Find where the given text appears and provide that cell's center as [X, Y] coordinate. 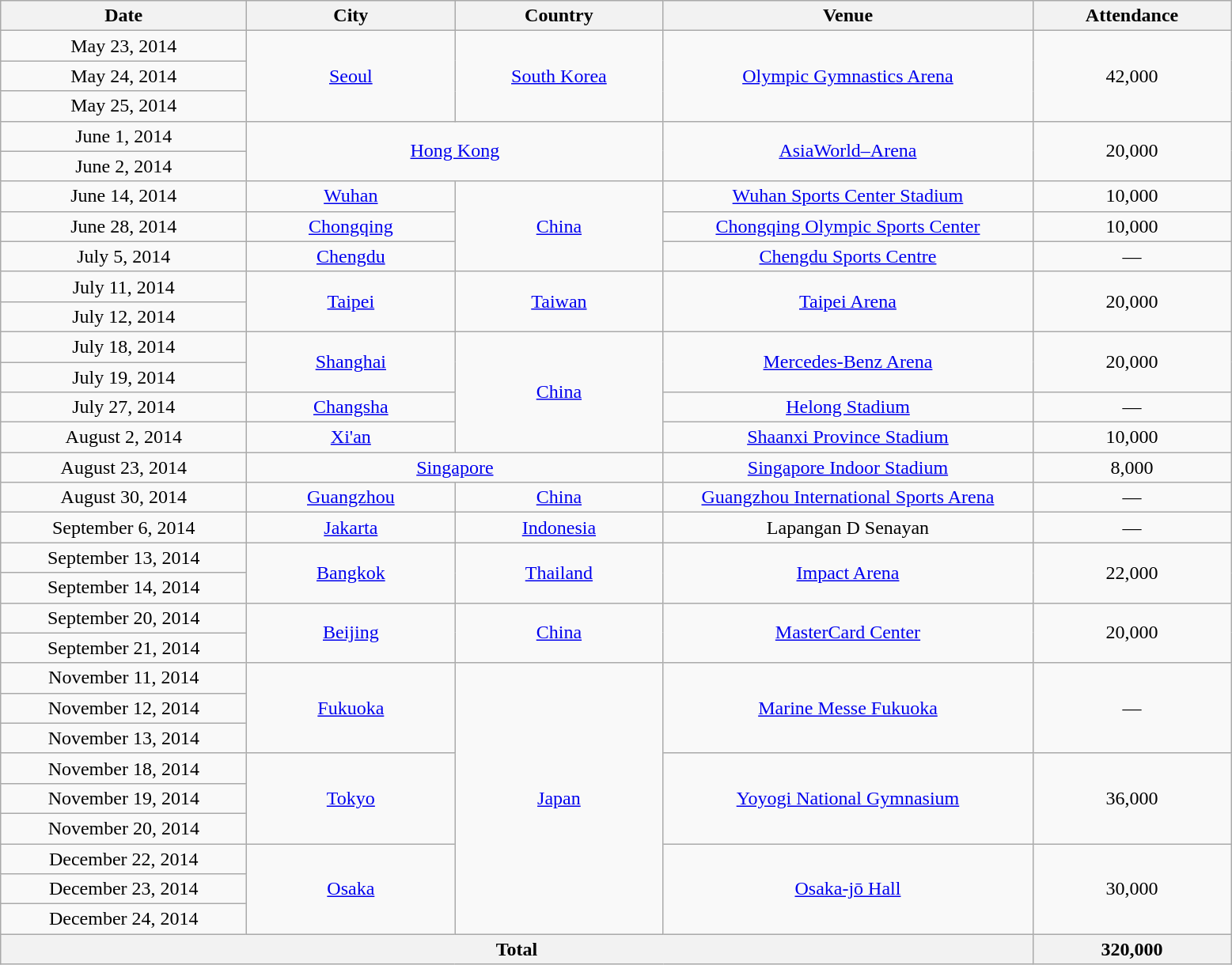
Marine Messe Fukuoka [848, 708]
September 14, 2014 [123, 588]
July 27, 2014 [123, 407]
May 24, 2014 [123, 76]
June 2, 2014 [123, 166]
Xi'an [351, 437]
September 6, 2014 [123, 528]
Olympic Gymnastics Arena [848, 76]
August 23, 2014 [123, 467]
November 11, 2014 [123, 678]
Chongqing [351, 226]
Chengdu Sports Centre [848, 256]
August 30, 2014 [123, 498]
Indonesia [559, 528]
City [351, 16]
MasterCard Center [848, 633]
South Korea [559, 76]
Japan [559, 799]
Singapore Indoor Stadium [848, 467]
November 19, 2014 [123, 798]
November 12, 2014 [123, 708]
November 20, 2014 [123, 828]
June 14, 2014 [123, 196]
Mercedes-Benz Arena [848, 361]
42,000 [1132, 76]
Guangzhou International Sports Arena [848, 498]
Attendance [1132, 16]
July 18, 2014 [123, 346]
Changsha [351, 407]
Chongqing Olympic Sports Center [848, 226]
November 18, 2014 [123, 768]
Jakarta [351, 528]
22,000 [1132, 573]
July 19, 2014 [123, 377]
Venue [848, 16]
Thailand [559, 573]
Helong Stadium [848, 407]
July 12, 2014 [123, 316]
Shanghai [351, 361]
8,000 [1132, 467]
Tokyo [351, 798]
Date [123, 16]
Shaanxi Province Stadium [848, 437]
Wuhan Sports Center Stadium [848, 196]
September 21, 2014 [123, 648]
Bangkok [351, 573]
Country [559, 16]
Osaka-jō Hall [848, 888]
Hong Kong [455, 151]
August 2, 2014 [123, 437]
July 5, 2014 [123, 256]
Taipei Arena [848, 301]
May 23, 2014 [123, 46]
Beijing [351, 633]
Chengdu [351, 256]
Lapangan D Senayan [848, 528]
Osaka [351, 888]
Yoyogi National Gymnasium [848, 798]
Taipei [351, 301]
Singapore [455, 467]
AsiaWorld–Arena [848, 151]
Fukuoka [351, 708]
May 25, 2014 [123, 106]
Taiwan [559, 301]
320,000 [1132, 949]
July 11, 2014 [123, 286]
Total [517, 949]
Wuhan [351, 196]
December 22, 2014 [123, 858]
September 20, 2014 [123, 618]
30,000 [1132, 888]
Seoul [351, 76]
December 23, 2014 [123, 889]
September 13, 2014 [123, 558]
June 1, 2014 [123, 136]
June 28, 2014 [123, 226]
Impact Arena [848, 573]
December 24, 2014 [123, 919]
Guangzhou [351, 498]
November 13, 2014 [123, 738]
36,000 [1132, 798]
